Identify which cell holds the provided text, then report its [X, Y] central coordinate. 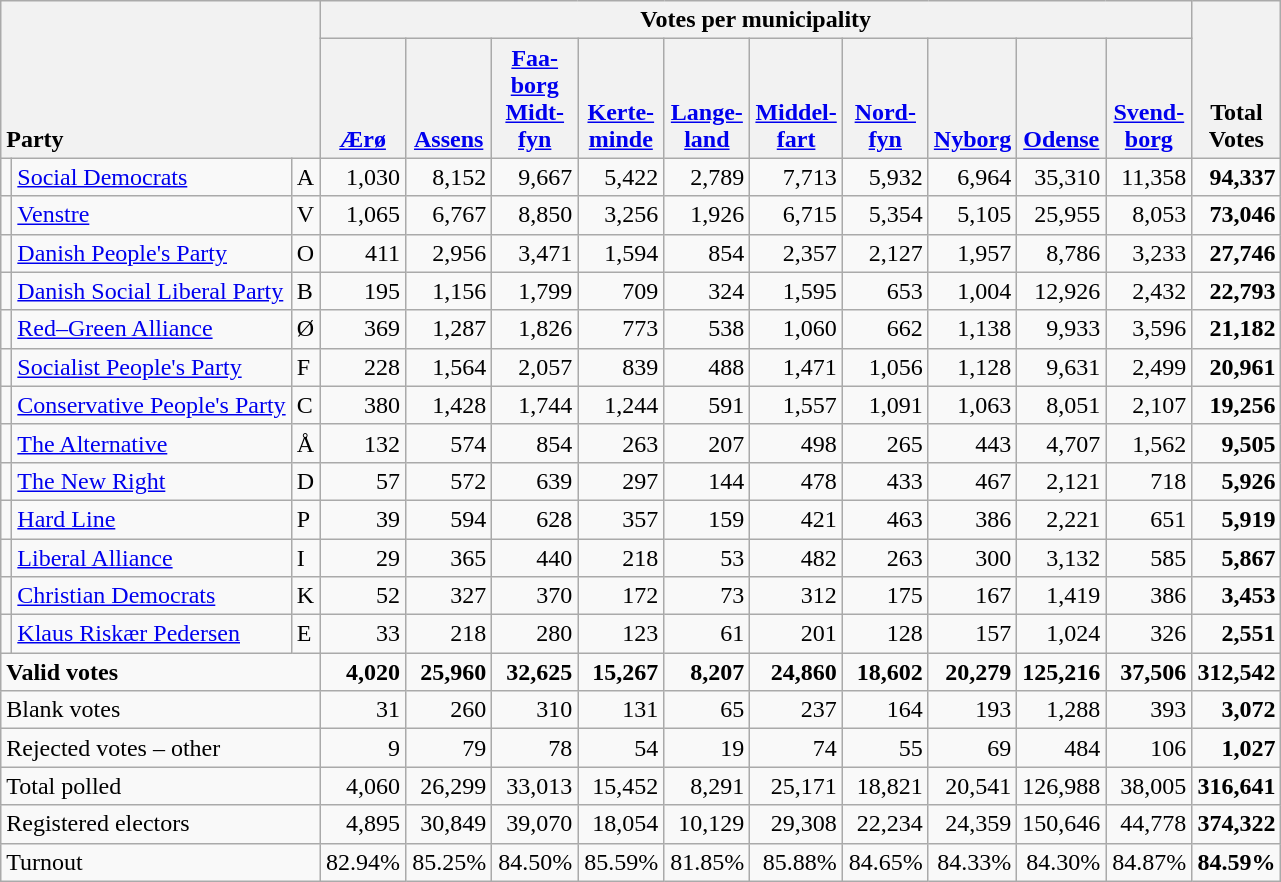
498 [796, 443]
55 [885, 748]
316,641 [1236, 786]
380 [363, 405]
E [305, 634]
The Alternative [152, 443]
370 [535, 596]
1,594 [621, 253]
484 [1062, 748]
24,860 [796, 672]
1,826 [535, 329]
84.65% [885, 862]
132 [363, 443]
84.87% [1149, 862]
1,288 [1062, 710]
324 [707, 291]
79 [449, 748]
81.85% [707, 862]
Lange- land [707, 98]
21,182 [1236, 329]
572 [449, 481]
69 [972, 748]
33 [363, 634]
265 [885, 443]
20,541 [972, 786]
32,625 [535, 672]
35,310 [1062, 177]
Nord- fyn [885, 98]
65 [707, 710]
463 [885, 519]
33,013 [535, 786]
4,707 [1062, 443]
280 [535, 634]
15,452 [621, 786]
365 [449, 557]
312,542 [1236, 672]
Å [305, 443]
2,121 [1062, 481]
478 [796, 481]
2,499 [1149, 367]
3,233 [1149, 253]
18,602 [885, 672]
3,256 [621, 215]
18,054 [621, 824]
651 [1149, 519]
1,428 [449, 405]
27,746 [1236, 253]
125,216 [1062, 672]
297 [621, 481]
175 [885, 596]
Danish People's Party [152, 253]
4,020 [363, 672]
393 [1149, 710]
411 [363, 253]
574 [449, 443]
85.25% [449, 862]
25,955 [1062, 215]
B [305, 291]
159 [707, 519]
Ø [305, 329]
1,065 [363, 215]
22,793 [1236, 291]
312 [796, 596]
195 [363, 291]
5,422 [621, 177]
5,105 [972, 215]
25,171 [796, 786]
Red–Green Alliance [152, 329]
39,070 [535, 824]
8,207 [707, 672]
6,767 [449, 215]
Hard Line [152, 519]
O [305, 253]
260 [449, 710]
29,308 [796, 824]
1,024 [1062, 634]
357 [621, 519]
443 [972, 443]
662 [885, 329]
1,799 [535, 291]
Social Democrats [152, 177]
653 [885, 291]
9,631 [1062, 367]
Svend- borg [1149, 98]
1,926 [707, 215]
Votes per municipality [756, 20]
11,358 [1149, 177]
V [305, 215]
1,957 [972, 253]
5,926 [1236, 481]
326 [1149, 634]
157 [972, 634]
106 [1149, 748]
Christian Democrats [152, 596]
44,778 [1149, 824]
73,046 [1236, 215]
The New Right [152, 481]
440 [535, 557]
31 [363, 710]
Conservative People's Party [152, 405]
2,789 [707, 177]
8,291 [707, 786]
5,867 [1236, 557]
85.88% [796, 862]
2,956 [449, 253]
421 [796, 519]
22,234 [885, 824]
131 [621, 710]
25,960 [449, 672]
Rejected votes – other [160, 748]
207 [707, 443]
488 [707, 367]
84.33% [972, 862]
123 [621, 634]
2,057 [535, 367]
I [305, 557]
8,053 [1149, 215]
29 [363, 557]
Klaus Riskær Pedersen [152, 634]
15,267 [621, 672]
3,453 [1236, 596]
84.30% [1062, 862]
Liberal Alliance [152, 557]
1,595 [796, 291]
3,471 [535, 253]
7,713 [796, 177]
38,005 [1149, 786]
74 [796, 748]
1,027 [1236, 748]
8,786 [1062, 253]
Nyborg [972, 98]
Party [160, 80]
167 [972, 596]
30,849 [449, 824]
1,004 [972, 291]
61 [707, 634]
2,551 [1236, 634]
73 [707, 596]
C [305, 405]
A [305, 177]
3,132 [1062, 557]
144 [707, 481]
300 [972, 557]
1,471 [796, 367]
12,926 [1062, 291]
4,895 [363, 824]
Ærø [363, 98]
5,919 [1236, 519]
Odense [1062, 98]
2,107 [1149, 405]
6,964 [972, 177]
1,056 [885, 367]
94,337 [1236, 177]
24,359 [972, 824]
2,221 [1062, 519]
Danish Social Liberal Party [152, 291]
39 [363, 519]
1,091 [885, 405]
591 [707, 405]
8,051 [1062, 405]
1,156 [449, 291]
369 [363, 329]
D [305, 481]
F [305, 367]
639 [535, 481]
1,564 [449, 367]
1,557 [796, 405]
128 [885, 634]
Registered electors [160, 824]
4,060 [363, 786]
201 [796, 634]
52 [363, 596]
718 [1149, 481]
237 [796, 710]
628 [535, 519]
8,850 [535, 215]
1,562 [1149, 443]
26,299 [449, 786]
538 [707, 329]
1,060 [796, 329]
482 [796, 557]
310 [535, 710]
150,646 [1062, 824]
193 [972, 710]
Total polled [160, 786]
Turnout [160, 862]
Faa- borg Midt- fyn [535, 98]
1,419 [1062, 596]
Middel- fart [796, 98]
1,287 [449, 329]
82.94% [363, 862]
9,505 [1236, 443]
1,030 [363, 177]
19,256 [1236, 405]
Valid votes [160, 672]
Kerte- minde [621, 98]
126,988 [1062, 786]
8,152 [449, 177]
18,821 [885, 786]
Total Votes [1236, 80]
2,127 [885, 253]
327 [449, 596]
Blank votes [160, 710]
6,715 [796, 215]
20,961 [1236, 367]
19 [707, 748]
84.59% [1236, 862]
585 [1149, 557]
37,506 [1149, 672]
3,596 [1149, 329]
K [305, 596]
10,129 [707, 824]
85.59% [621, 862]
9,933 [1062, 329]
9,667 [535, 177]
20,279 [972, 672]
5,354 [885, 215]
1,244 [621, 405]
467 [972, 481]
53 [707, 557]
Assens [449, 98]
228 [363, 367]
54 [621, 748]
3,072 [1236, 710]
5,932 [885, 177]
P [305, 519]
839 [621, 367]
2,432 [1149, 291]
1,138 [972, 329]
84.50% [535, 862]
374,322 [1236, 824]
Socialist People's Party [152, 367]
2,357 [796, 253]
594 [449, 519]
172 [621, 596]
1,063 [972, 405]
78 [535, 748]
164 [885, 710]
1,128 [972, 367]
433 [885, 481]
Venstre [152, 215]
773 [621, 329]
9 [363, 748]
1,744 [535, 405]
57 [363, 481]
709 [621, 291]
